Search for the cell housing the specified text and yield its (X, Y) center coordinate. 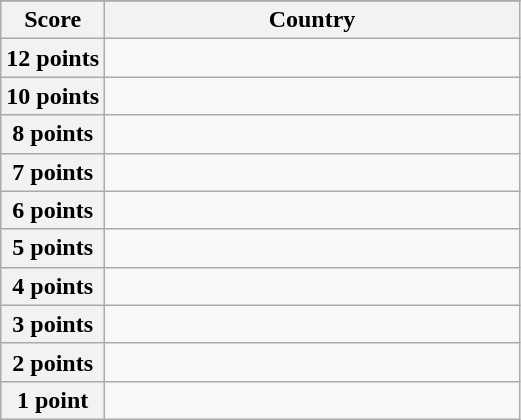
12 points (53, 58)
3 points (53, 324)
Country (312, 20)
Score (53, 20)
8 points (53, 134)
10 points (53, 96)
1 point (53, 400)
6 points (53, 210)
7 points (53, 172)
4 points (53, 286)
5 points (53, 248)
2 points (53, 362)
